For the text-containing cell, return its midpoint in [x, y] coordinate format. 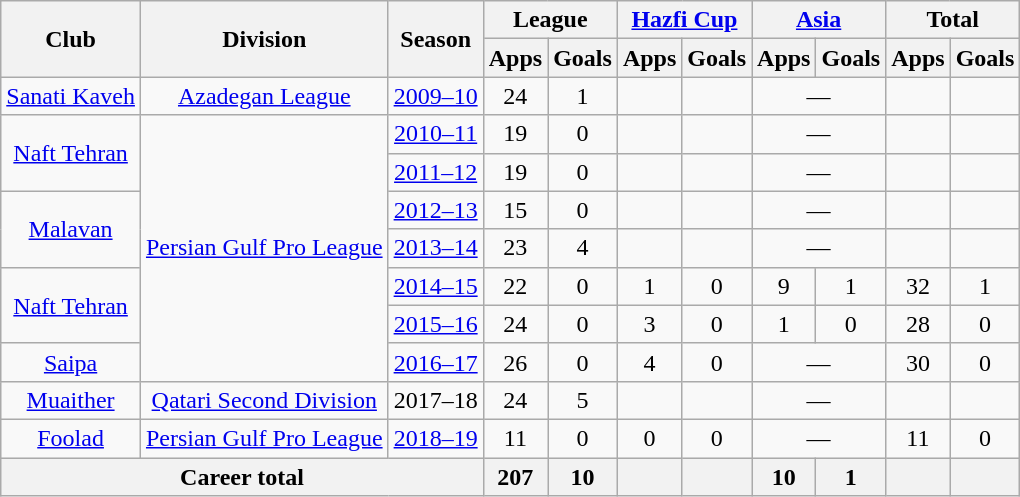
2011–12 [436, 172]
2013–14 [436, 248]
2015–16 [436, 324]
32 [918, 286]
Qatari Second Division [264, 400]
League [550, 20]
28 [918, 324]
5 [583, 400]
Azadegan League [264, 96]
2016–17 [436, 362]
9 [784, 286]
Season [436, 39]
Total [953, 20]
22 [515, 286]
2012–13 [436, 210]
30 [918, 362]
26 [515, 362]
Asia [819, 20]
Foolad [71, 438]
2018–19 [436, 438]
3 [649, 324]
207 [515, 477]
2009–10 [436, 96]
15 [515, 210]
2017–18 [436, 400]
Career total [242, 477]
Hazfi Cup [684, 20]
23 [515, 248]
Sanati Kaveh [71, 96]
2010–11 [436, 134]
Malavan [71, 229]
Club [71, 39]
Saipa [71, 362]
Division [264, 39]
Muaither [71, 400]
2014–15 [436, 286]
